Find where the given text appears and provide that cell's center as (X, Y) coordinate. 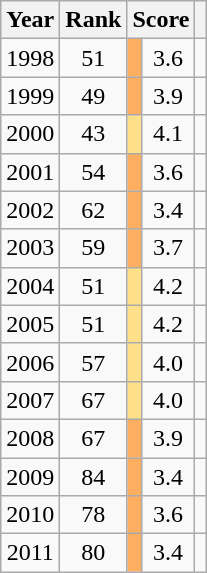
78 (94, 515)
59 (94, 248)
80 (94, 553)
49 (94, 96)
2005 (30, 324)
2008 (30, 438)
Year (30, 20)
57 (94, 362)
2004 (30, 286)
2003 (30, 248)
1999 (30, 96)
2000 (30, 134)
1998 (30, 58)
62 (94, 210)
2010 (30, 515)
43 (94, 134)
4.1 (168, 134)
84 (94, 477)
54 (94, 172)
2011 (30, 553)
2006 (30, 362)
3.7 (168, 248)
2009 (30, 477)
2002 (30, 210)
2001 (30, 172)
Score (161, 20)
2007 (30, 400)
Rank (94, 20)
